Output the (X, Y) coordinate of the center of the cell containing the given text.  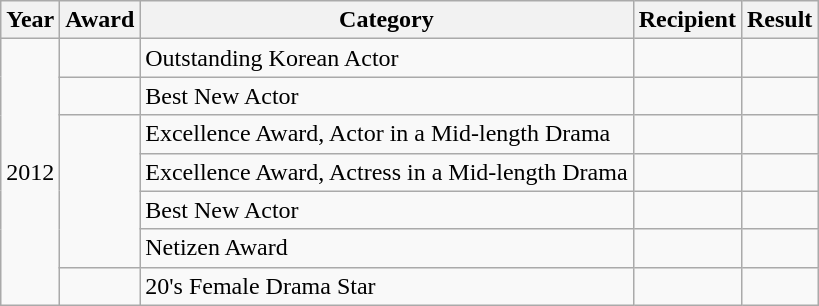
Category (386, 20)
Excellence Award, Actor in a Mid-length Drama (386, 134)
Recipient (687, 20)
Result (779, 20)
Outstanding Korean Actor (386, 58)
2012 (30, 172)
20's Female Drama Star (386, 286)
Excellence Award, Actress in a Mid-length Drama (386, 172)
Netizen Award (386, 248)
Year (30, 20)
Award (100, 20)
